Search for the cell housing the specified text and yield its [x, y] center coordinate. 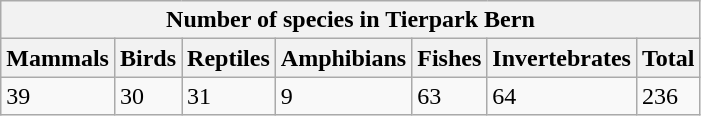
9 [343, 96]
236 [668, 96]
Invertebrates [562, 58]
Amphibians [343, 58]
30 [148, 96]
Total [668, 58]
Mammals [58, 58]
Birds [148, 58]
Fishes [450, 58]
Number of species in Tierpark Bern [350, 20]
Reptiles [229, 58]
63 [450, 96]
64 [562, 96]
39 [58, 96]
31 [229, 96]
